Locate the cell with the specified text and output its [X, Y] center coordinate. 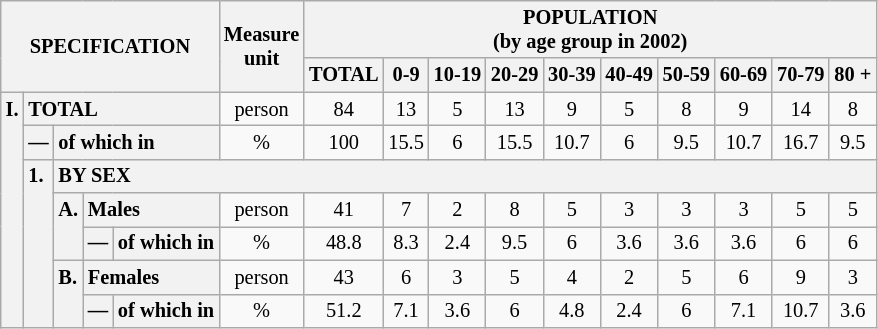
41 [344, 210]
4.8 [572, 311]
16.7 [800, 142]
80 + [852, 75]
7 [406, 210]
10-19 [458, 75]
51.2 [344, 311]
Measure unit [262, 46]
1. [38, 243]
84 [344, 109]
14 [800, 109]
I. [12, 210]
8.3 [406, 243]
SPECIFICATION [110, 46]
60-69 [744, 75]
40-49 [628, 75]
100 [344, 142]
BY SEX [466, 176]
0-9 [406, 75]
30-39 [572, 75]
70-79 [800, 75]
B. [68, 294]
Males [151, 210]
50-59 [686, 75]
A. [68, 226]
4 [572, 277]
20-29 [514, 75]
Females [151, 277]
POPULATION (by age group in 2002) [590, 29]
48.8 [344, 243]
43 [344, 277]
